Detect which cell encompasses the target text, then output its (X, Y) center coordinate. 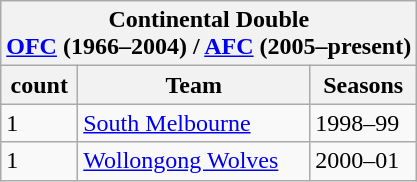
count (40, 85)
Team (194, 85)
South Melbourne (194, 123)
Seasons (364, 85)
Wollongong Wolves (194, 161)
1998–99 (364, 123)
2000–01 (364, 161)
Continental DoubleOFC (1966–2004) / AFC (2005–present) (209, 34)
